Determine the (X, Y) coordinate at the center of the cell enclosing the given text.  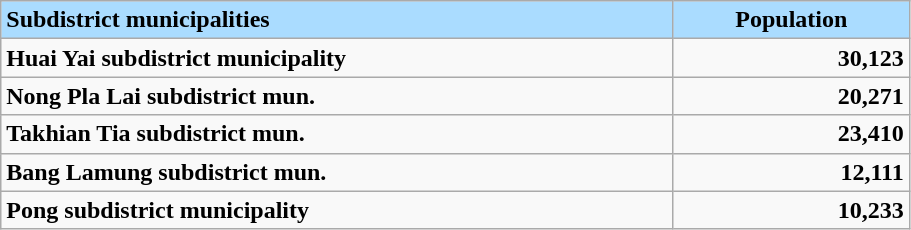
12,111 (791, 172)
Bang Lamung subdistrict mun. (338, 172)
Nong Pla Lai subdistrict mun. (338, 96)
Population (791, 20)
30,123 (791, 58)
Huai Yai subdistrict municipality (338, 58)
Subdistrict municipalities (338, 20)
10,233 (791, 210)
23,410 (791, 134)
Pong subdistrict municipality (338, 210)
Takhian Tia subdistrict mun. (338, 134)
20,271 (791, 96)
